For the text-containing cell, return its midpoint in [X, Y] coordinate format. 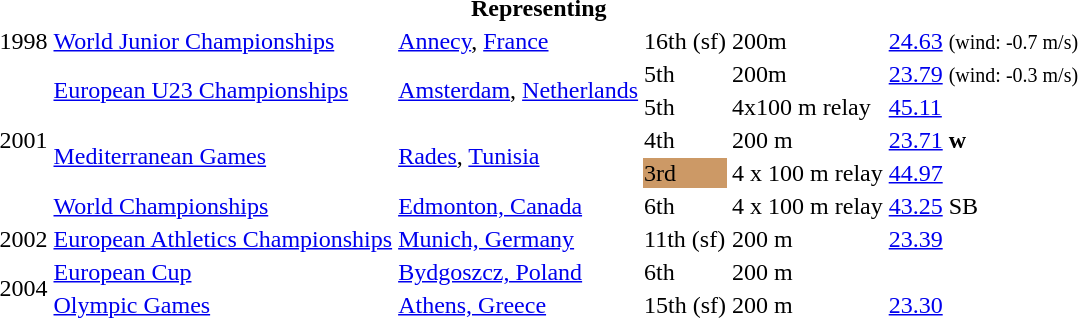
World Championships [223, 206]
Edmonton, Canada [518, 206]
16th (sf) [686, 41]
European Athletics Championships [223, 239]
Rades, Tunisia [518, 156]
11th (sf) [686, 239]
4x100 m relay [808, 107]
Bydgoszcz, Poland [518, 272]
Mediterranean Games [223, 156]
3rd [686, 173]
World Junior Championships [223, 41]
European Cup [223, 272]
Amsterdam, Netherlands [518, 90]
European U23 Championships [223, 90]
Annecy, France [518, 41]
4th [686, 140]
Munich, Germany [518, 239]
